Scan for the cell matching the given text and deliver its (x, y) coordinate at center. 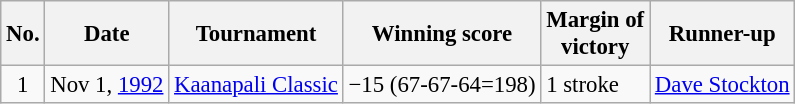
Dave Stockton (722, 85)
Winning score (442, 34)
Tournament (256, 34)
Nov 1, 1992 (107, 85)
−15 (67-67-64=198) (442, 85)
1 stroke (596, 85)
Kaanapali Classic (256, 85)
1 (23, 85)
Date (107, 34)
Margin ofvictory (596, 34)
No. (23, 34)
Runner-up (722, 34)
